Find where the given text appears and provide that cell's center as (x, y) coordinate. 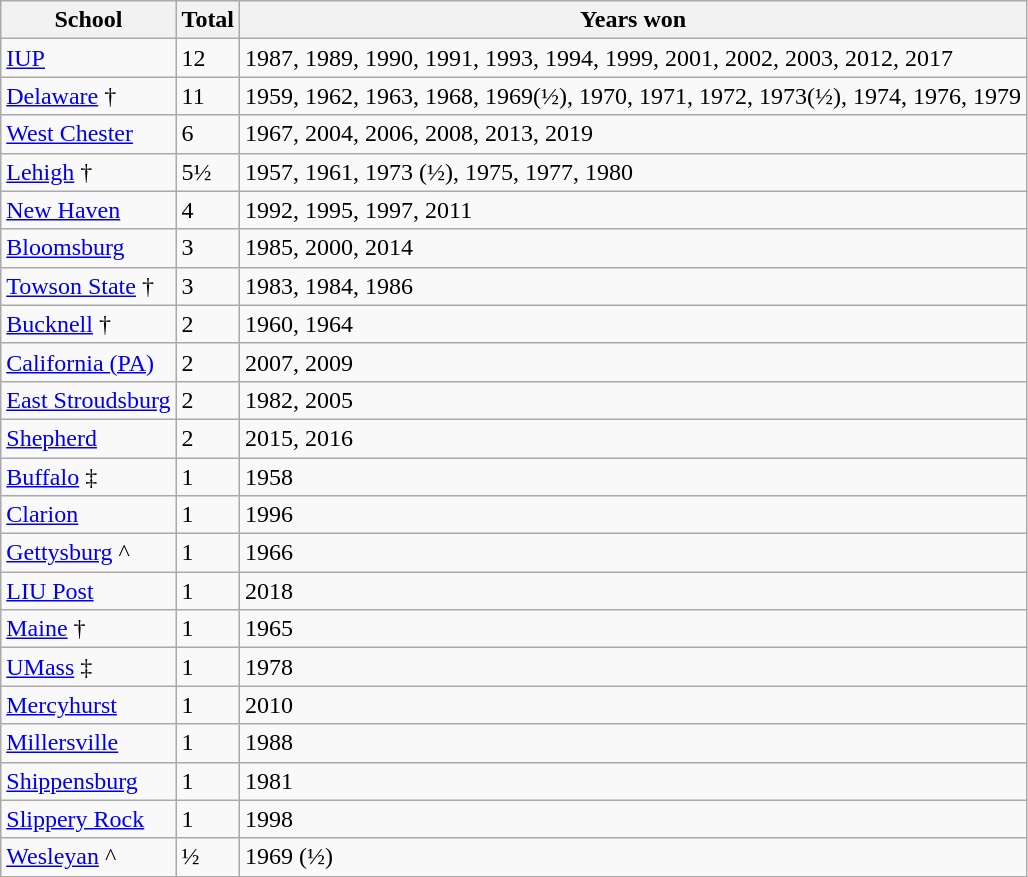
1983, 1984, 1986 (634, 286)
Wesleyan ^ (88, 857)
1992, 1995, 1997, 2011 (634, 210)
2015, 2016 (634, 438)
2018 (634, 591)
1978 (634, 667)
2007, 2009 (634, 362)
Mercyhurst (88, 705)
1985, 2000, 2014 (634, 248)
California (PA) (88, 362)
1969 (½) (634, 857)
Slippery Rock (88, 819)
1996 (634, 515)
Clarion (88, 515)
Delaware † (88, 96)
1981 (634, 781)
School (88, 20)
4 (208, 210)
Total (208, 20)
LIU Post (88, 591)
IUP (88, 58)
1960, 1964 (634, 324)
Maine † (88, 629)
UMass ‡ (88, 667)
11 (208, 96)
5½ (208, 172)
Shippensburg (88, 781)
Shepherd (88, 438)
Years won (634, 20)
Millersville (88, 743)
1959, 1962, 1963, 1968, 1969(½), 1970, 1971, 1972, 1973(½), 1974, 1976, 1979 (634, 96)
1967, 2004, 2006, 2008, 2013, 2019 (634, 134)
Gettysburg ^ (88, 553)
2010 (634, 705)
6 (208, 134)
Lehigh † (88, 172)
1998 (634, 819)
1982, 2005 (634, 400)
Towson State † (88, 286)
½ (208, 857)
1965 (634, 629)
Bloomsburg (88, 248)
Bucknell † (88, 324)
12 (208, 58)
1966 (634, 553)
Buffalo ‡ (88, 477)
1987, 1989, 1990, 1991, 1993, 1994, 1999, 2001, 2002, 2003, 2012, 2017 (634, 58)
East Stroudsburg (88, 400)
West Chester (88, 134)
New Haven (88, 210)
1988 (634, 743)
1957, 1961, 1973 (½), 1975, 1977, 1980 (634, 172)
1958 (634, 477)
